Pinpoint the cell where the given text exists, returning its [x, y] midpoint coordinate. 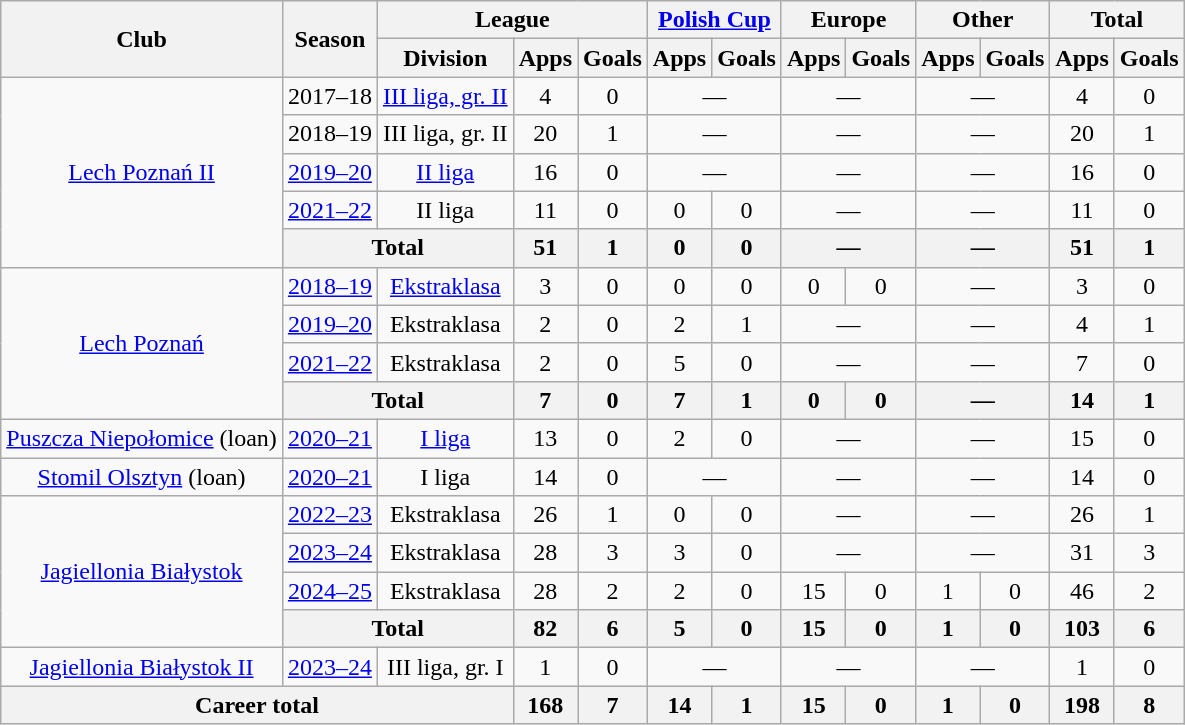
103 [1082, 629]
Lech Poznań II [142, 172]
Puszcza Niepołomice (loan) [142, 438]
Lech Poznań [142, 343]
82 [545, 629]
31 [1082, 553]
Other [983, 20]
46 [1082, 591]
Polish Cup [714, 20]
Stomil Olsztyn (loan) [142, 477]
168 [545, 705]
III liga, gr. I [445, 667]
Jagiellonia Białystok [142, 572]
Division [445, 58]
13 [545, 438]
League [512, 20]
Season [330, 39]
8 [1149, 705]
2024–25 [330, 591]
2017–18 [330, 96]
198 [1082, 705]
Career total [257, 705]
Europe [848, 20]
Jagiellonia Białystok II [142, 667]
Club [142, 39]
2022–23 [330, 515]
